Identify which cell holds the provided text, then report its [x, y] central coordinate. 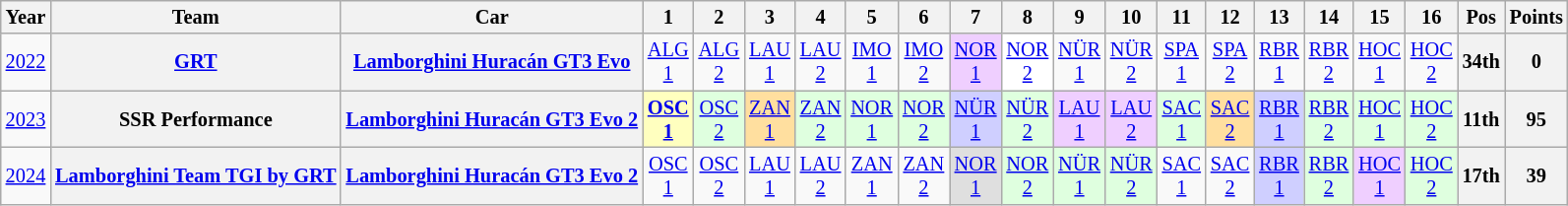
11 [1181, 17]
ALG1 [668, 62]
4 [821, 17]
2024 [26, 175]
34th [1481, 62]
Year [26, 17]
GRT [195, 62]
5 [872, 17]
Car [492, 17]
11th [1481, 119]
SPA1 [1181, 62]
2 [720, 17]
0 [1537, 62]
9 [1079, 17]
13 [1279, 17]
6 [923, 17]
7 [976, 17]
Lamborghini Huracán GT3 Evo [492, 62]
10 [1132, 17]
Team [195, 17]
SSR Performance [195, 119]
17th [1481, 175]
Pos [1481, 17]
Lamborghini Team TGI by GRT [195, 175]
IMO2 [923, 62]
12 [1230, 17]
1 [668, 17]
8 [1028, 17]
SPA2 [1230, 62]
95 [1537, 119]
2022 [26, 62]
14 [1329, 17]
16 [1431, 17]
15 [1380, 17]
3 [770, 17]
2023 [26, 119]
ALG2 [720, 62]
39 [1537, 175]
Points [1537, 17]
IMO1 [872, 62]
